For the text-containing cell, return its midpoint in [x, y] coordinate format. 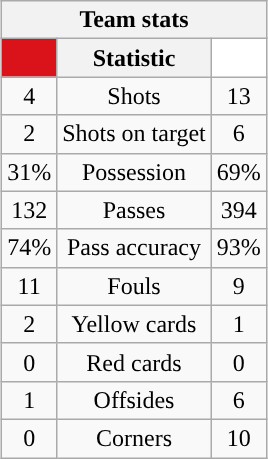
132 [30, 210]
Red cards [134, 362]
Statistic [134, 58]
4 [30, 96]
69% [238, 172]
Corners [134, 438]
10 [238, 438]
Yellow cards [134, 324]
74% [30, 248]
31% [30, 172]
Shots on target [134, 134]
Shots [134, 96]
Possession [134, 172]
93% [238, 248]
Offsides [134, 400]
Fouls [134, 286]
9 [238, 286]
Pass accuracy [134, 248]
Passes [134, 210]
394 [238, 210]
Team stats [134, 20]
13 [238, 96]
11 [30, 286]
